Return the (X, Y) coordinate for the center point of the cell that contains the specified text.  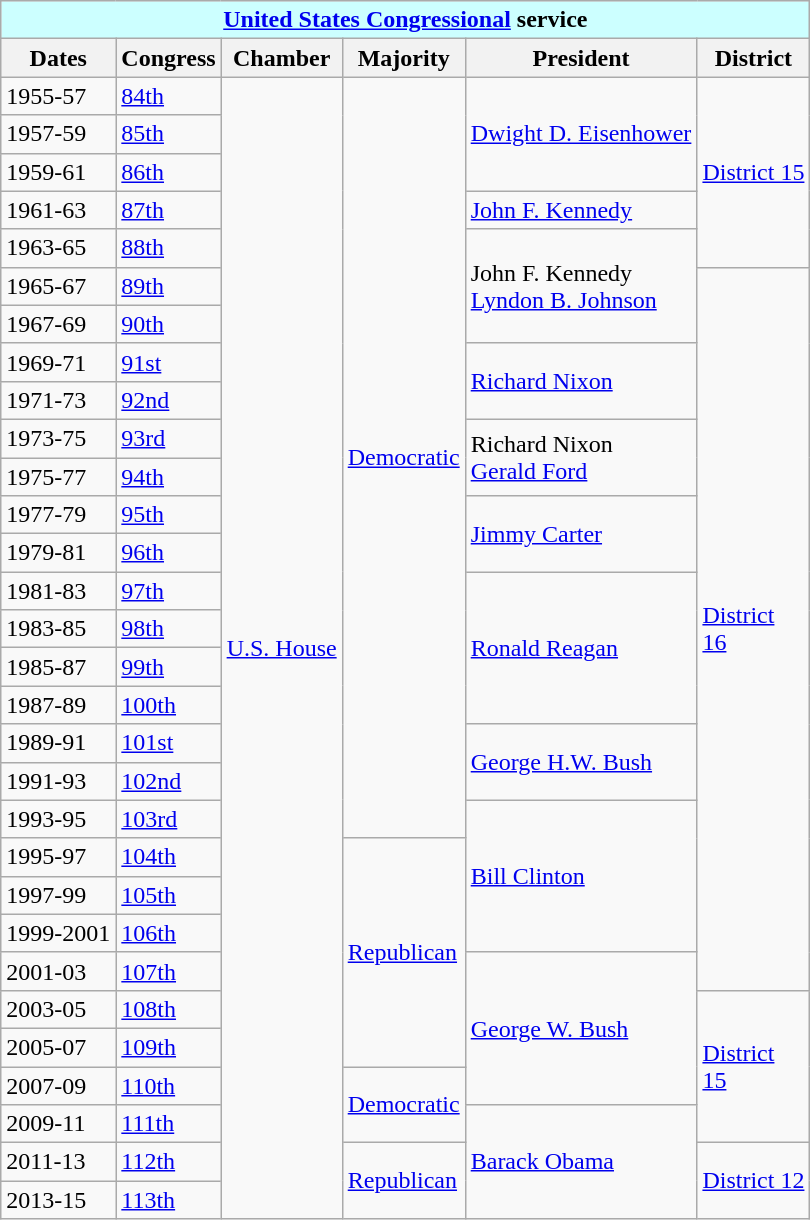
George H.W. Bush (581, 762)
John F. Kennedy (581, 210)
2003-05 (58, 1009)
102nd (168, 781)
90th (168, 324)
95th (168, 515)
101st (168, 743)
89th (168, 286)
98th (168, 629)
108th (168, 1009)
1963-65 (58, 248)
97th (168, 591)
Barack Obama (581, 1162)
1959-61 (58, 172)
Jimmy Carter (581, 534)
President (581, 58)
Richard NixonGerald Ford (581, 457)
87th (168, 210)
88th (168, 248)
1993-95 (58, 819)
1965-67 (58, 286)
Richard Nixon (581, 381)
District16 (754, 628)
109th (168, 1047)
1987-89 (58, 705)
2005-07 (58, 1047)
112th (168, 1162)
2007-09 (58, 1085)
George W. Bush (581, 1028)
1967-69 (58, 324)
93rd (168, 438)
1999-2001 (58, 933)
Ronald Reagan (581, 648)
1983-85 (58, 629)
1971-73 (58, 400)
104th (168, 857)
85th (168, 134)
District 15 (754, 172)
1969-71 (58, 362)
113th (168, 1200)
1955-57 (58, 96)
1989-91 (58, 743)
1961-63 (58, 210)
Dates (58, 58)
District (754, 58)
1957-59 (58, 134)
2011-13 (58, 1162)
2013-15 (58, 1200)
1981-83 (58, 591)
84th (168, 96)
96th (168, 553)
Congress (168, 58)
86th (168, 172)
2001-03 (58, 971)
U.S. House (282, 648)
110th (168, 1085)
1979-81 (58, 553)
106th (168, 933)
94th (168, 477)
107th (168, 971)
District 12 (754, 1181)
99th (168, 667)
1995-97 (58, 857)
92nd (168, 400)
Bill Clinton (581, 876)
Majority (404, 58)
1975-77 (58, 477)
Dwight D. Eisenhower (581, 134)
John F. KennedyLyndon B. Johnson (581, 286)
91st (168, 362)
1985-87 (58, 667)
2009-11 (58, 1124)
100th (168, 705)
1997-99 (58, 895)
1991-93 (58, 781)
111th (168, 1124)
1977-79 (58, 515)
District15 (754, 1066)
United States Congressional service (406, 20)
103rd (168, 819)
Chamber (282, 58)
105th (168, 895)
1973-75 (58, 438)
